Detect which cell encompasses the target text, then output its [X, Y] center coordinate. 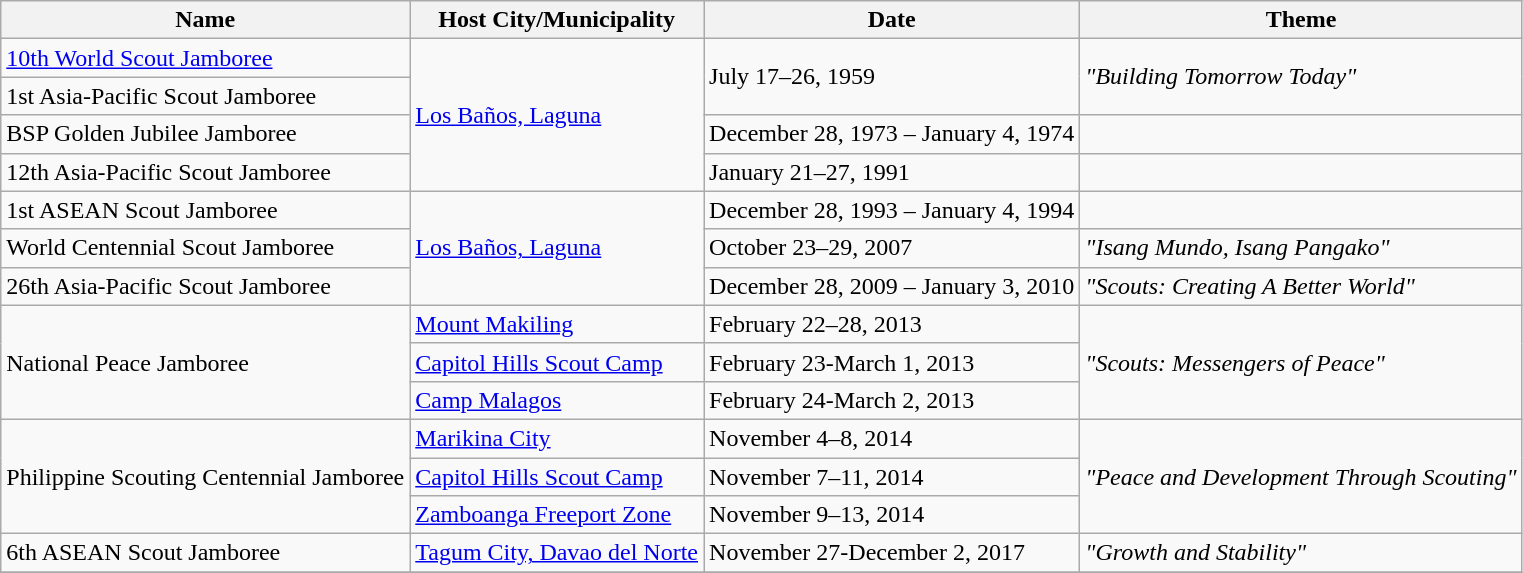
6th ASEAN Scout Jamboree [206, 553]
Name [206, 20]
October 23–29, 2007 [892, 248]
Tagum City, Davao del Norte [557, 553]
November 4–8, 2014 [892, 438]
10th World Scout Jamboree [206, 58]
BSP Golden Jubilee Jamboree [206, 134]
"Growth and Stability" [1301, 553]
"Building Tomorrow Today" [1301, 77]
Mount Makiling [557, 324]
1st ASEAN Scout Jamboree [206, 210]
World Centennial Scout Jamboree [206, 248]
"Peace and Development Through Scouting" [1301, 476]
1st Asia-Pacific Scout Jamboree [206, 96]
"Scouts: Creating A Better World" [1301, 286]
26th Asia-Pacific Scout Jamboree [206, 286]
Host City/Municipality [557, 20]
Date [892, 20]
December 28, 2009 – January 3, 2010 [892, 286]
December 28, 1973 – January 4, 1974 [892, 134]
National Peace Jamboree [206, 362]
"Scouts: Messengers of Peace" [1301, 362]
December 28, 1993 – January 4, 1994 [892, 210]
November 9–13, 2014 [892, 515]
November 27-December 2, 2017 [892, 553]
Marikina City [557, 438]
February 24-March 2, 2013 [892, 400]
Zamboanga Freeport Zone [557, 515]
July 17–26, 1959 [892, 77]
November 7–11, 2014 [892, 477]
February 23-March 1, 2013 [892, 362]
Theme [1301, 20]
12th Asia-Pacific Scout Jamboree [206, 172]
January 21–27, 1991 [892, 172]
Camp Malagos [557, 400]
February 22–28, 2013 [892, 324]
"Isang Mundo, Isang Pangako" [1301, 248]
Philippine Scouting Centennial Jamboree [206, 476]
